Search for the cell housing the specified text and yield its [X, Y] center coordinate. 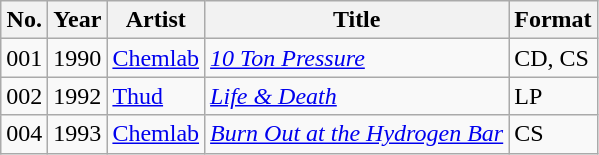
Thud [156, 96]
Artist [156, 20]
Burn Out at the Hydrogen Bar [357, 134]
004 [24, 134]
1990 [78, 58]
Title [357, 20]
CD, CS [553, 58]
CS [553, 134]
Format [553, 20]
LP [553, 96]
10 Ton Pressure [357, 58]
Year [78, 20]
No. [24, 20]
1993 [78, 134]
Life & Death [357, 96]
001 [24, 58]
1992 [78, 96]
002 [24, 96]
